Provide the (X, Y) coordinate of the cell's center where the given text is located.  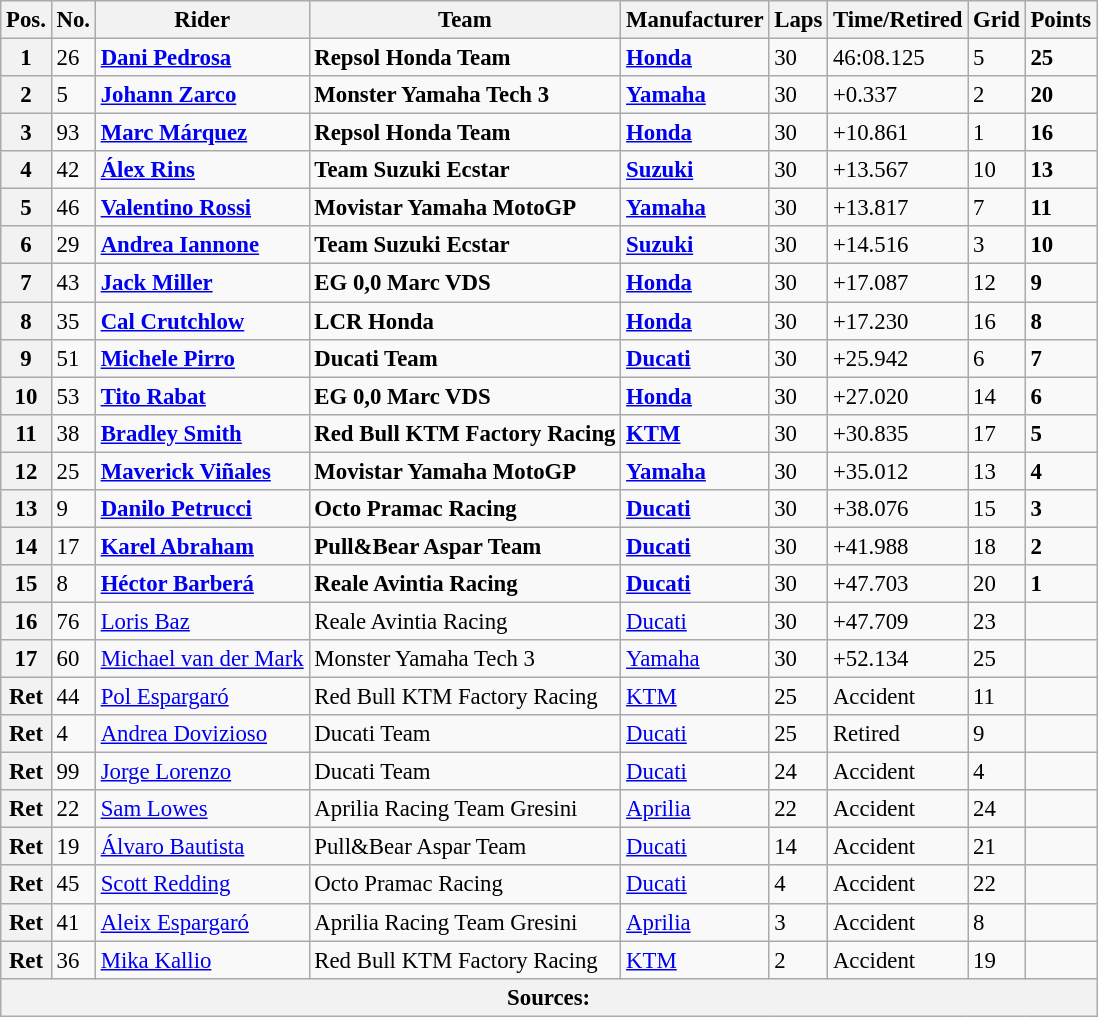
42 (73, 170)
35 (73, 321)
Johann Zarco (202, 95)
Michael van der Mark (202, 659)
46 (73, 208)
+25.942 (898, 358)
Laps (798, 20)
+0.337 (898, 95)
51 (73, 358)
Marc Márquez (202, 133)
93 (73, 133)
No. (73, 20)
Cal Crutchlow (202, 321)
+47.703 (898, 584)
+27.020 (898, 396)
Valentino Rossi (202, 208)
+14.516 (898, 245)
60 (73, 659)
36 (73, 960)
43 (73, 283)
Points (1060, 20)
Pol Espargaró (202, 697)
Retired (898, 734)
+13.567 (898, 170)
+35.012 (898, 471)
Team (465, 20)
Aleix Espargaró (202, 922)
21 (996, 847)
Karel Abraham (202, 546)
Manufacturer (695, 20)
+30.835 (898, 433)
+17.087 (898, 283)
38 (73, 433)
Jorge Lorenzo (202, 772)
Andrea Iannone (202, 245)
Andrea Dovizioso (202, 734)
Álex Rins (202, 170)
18 (996, 546)
46:08.125 (898, 58)
+38.076 (898, 509)
76 (73, 621)
Time/Retired (898, 20)
+47.709 (898, 621)
LCR Honda (465, 321)
Álvaro Bautista (202, 847)
Pos. (26, 20)
Mika Kallio (202, 960)
+41.988 (898, 546)
53 (73, 396)
44 (73, 697)
Danilo Petrucci (202, 509)
Bradley Smith (202, 433)
29 (73, 245)
Loris Baz (202, 621)
Dani Pedrosa (202, 58)
41 (73, 922)
Jack Miller (202, 283)
23 (996, 621)
+10.861 (898, 133)
26 (73, 58)
Sources: (549, 997)
Maverick Viñales (202, 471)
Grid (996, 20)
+13.817 (898, 208)
Sam Lowes (202, 809)
99 (73, 772)
+17.230 (898, 321)
45 (73, 885)
Scott Redding (202, 885)
Michele Pirro (202, 358)
Héctor Barberá (202, 584)
Tito Rabat (202, 396)
+52.134 (898, 659)
Rider (202, 20)
